Identify which cell holds the provided text, then report its (X, Y) central coordinate. 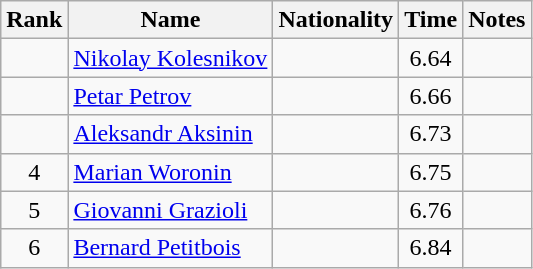
6.64 (431, 58)
6 (34, 248)
Aleksandr Aksinin (170, 134)
5 (34, 210)
Rank (34, 20)
6.75 (431, 172)
Notes (497, 20)
6.66 (431, 96)
6.84 (431, 248)
Petar Petrov (170, 96)
Nationality (336, 20)
Nikolay Kolesnikov (170, 58)
Marian Woronin (170, 172)
4 (34, 172)
Name (170, 20)
Giovanni Grazioli (170, 210)
6.73 (431, 134)
6.76 (431, 210)
Bernard Petitbois (170, 248)
Time (431, 20)
